Locate the cell with the specified text and output its (x, y) center coordinate. 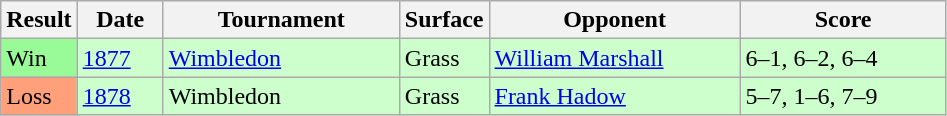
Opponent (614, 20)
Result (39, 20)
Loss (39, 96)
Surface (444, 20)
Date (120, 20)
Tournament (281, 20)
William Marshall (614, 58)
Win (39, 58)
Frank Hadow (614, 96)
1877 (120, 58)
6–1, 6–2, 6–4 (843, 58)
5–7, 1–6, 7–9 (843, 96)
1878 (120, 96)
Score (843, 20)
